Determine the (x, y) coordinate at the center of the cell enclosing the given text.  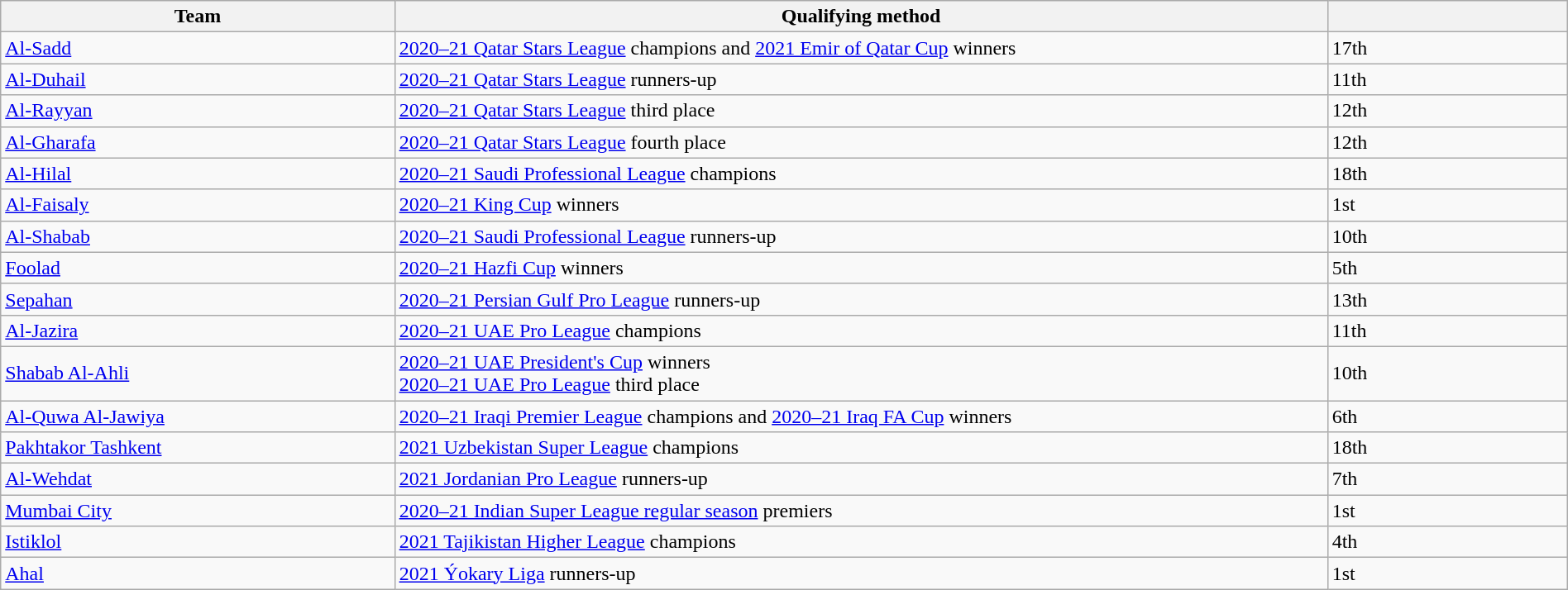
2020–21 King Cup winners (861, 205)
Qualifying method (861, 17)
5th (1447, 268)
Al-Faisaly (198, 205)
Al-Wehdat (198, 479)
Al-Quwa Al-Jawiya (198, 416)
2020–21 Saudi Professional League runners-up (861, 236)
Istiklol (198, 542)
Al-Duhail (198, 79)
Foolad (198, 268)
2020–21 Qatar Stars League fourth place (861, 142)
Mumbai City (198, 511)
2021 Jordanian Pro League runners-up (861, 479)
Al-Jazira (198, 331)
2020–21 Qatar Stars League champions and 2021 Emir of Qatar Cup winners (861, 48)
Shabab Al-Ahli (198, 374)
Al-Sadd (198, 48)
Al-Gharafa (198, 142)
2020–21 Qatar Stars League third place (861, 111)
2020–21 Hazfi Cup winners (861, 268)
4th (1447, 542)
2021 Ýokary Liga runners-up (861, 573)
2021 Uzbekistan Super League champions (861, 448)
Al-Rayyan (198, 111)
17th (1447, 48)
2020–21 Persian Gulf Pro League runners-up (861, 299)
2020–21 Iraqi Premier League champions and 2020–21 Iraq FA Cup winners (861, 416)
2020–21 UAE Pro League champions (861, 331)
7th (1447, 479)
Al-Hilal (198, 174)
6th (1447, 416)
Pakhtakor Tashkent (198, 448)
2020–21 UAE President's Cup winners2020–21 UAE Pro League third place (861, 374)
2020–21 Saudi Professional League champions (861, 174)
2020–21 Indian Super League regular season premiers (861, 511)
13th (1447, 299)
Sepahan (198, 299)
Team (198, 17)
2021 Tajikistan Higher League champions (861, 542)
Al-Shabab (198, 236)
Ahal (198, 573)
2020–21 Qatar Stars League runners-up (861, 79)
